Return (x, y) of the center of cell containing provided text 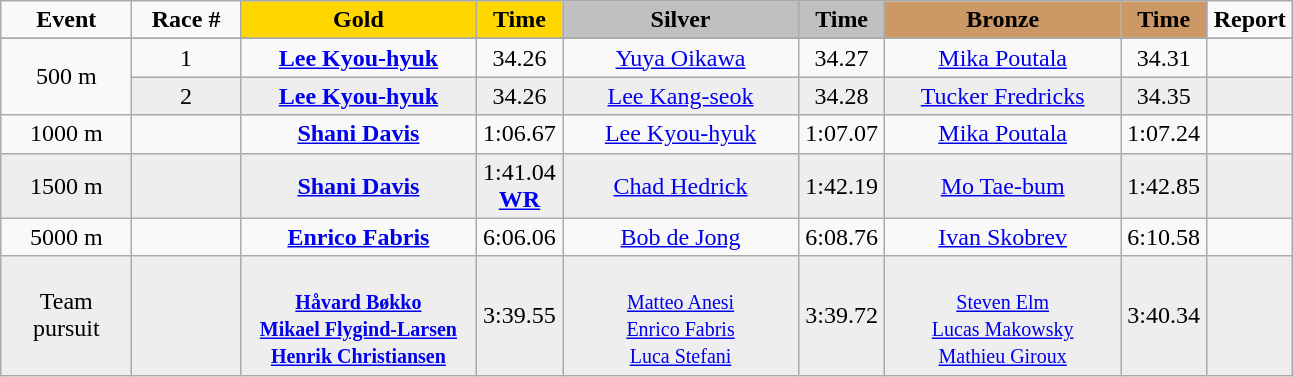
1 (186, 58)
Bob de Jong (680, 237)
3:40.34 (1164, 316)
34.31 (1164, 58)
Silver (680, 20)
Bronze (1003, 20)
1:07.07 (842, 134)
Lee Kang-seok (680, 96)
Ivan Skobrev (1003, 237)
Race # (186, 20)
1:42.85 (1164, 186)
Event (66, 20)
1:06.67 (519, 134)
Yuya Oikawa (680, 58)
2 (186, 96)
1000 m (66, 134)
34.28 (842, 96)
1500 m (66, 186)
34.27 (842, 58)
Matteo AnesiEnrico FabrisLuca Stefani (680, 316)
Steven ElmLucas MakowskyMathieu Giroux (1003, 316)
6:06.06 (519, 237)
Chad Hedrick (680, 186)
5000 m (66, 237)
Mo Tae-bum (1003, 186)
34.35 (1164, 96)
6:08.76 (842, 237)
1:42.19 (842, 186)
500 m (66, 77)
Håvard BøkkoMikael Flygind-LarsenHenrik Christiansen (358, 316)
3:39.55 (519, 316)
Enrico Fabris (358, 237)
3:39.72 (842, 316)
1:07.24 (1164, 134)
Gold (358, 20)
Team pursuit (66, 316)
Report (1250, 20)
1:41.04WR (519, 186)
Tucker Fredricks (1003, 96)
6:10.58 (1164, 237)
